Determine the [x, y] coordinate at the center of the cell enclosing the given text.  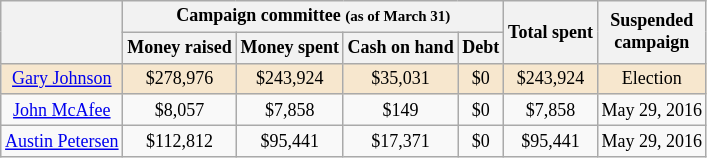
Suspendedcampaign [652, 32]
Total spent [551, 32]
Election [652, 78]
$8,057 [180, 110]
Cash on hand [400, 48]
$149 [400, 110]
$35,031 [400, 78]
$112,812 [180, 140]
Money spent [290, 48]
John McAfee [62, 110]
$17,371 [400, 140]
Gary Johnson [62, 78]
Debt [481, 48]
Money raised [180, 48]
$278,976 [180, 78]
Austin Petersen [62, 140]
Campaign committee (as of March 31) [314, 16]
